Return the [X, Y] coordinate for the center point of the cell that contains the specified text.  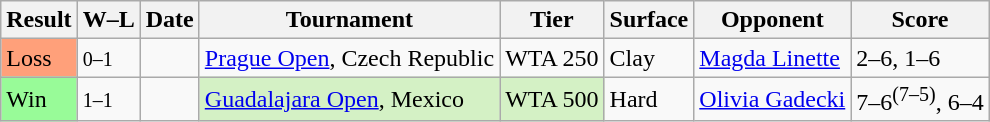
2–6, 1–6 [920, 58]
Magda Linette [772, 58]
Guadalajara Open, Mexico [349, 100]
7–6(7–5), 6–4 [920, 100]
W–L [108, 20]
WTA 500 [552, 100]
Tournament [349, 20]
Clay [649, 58]
Olivia Gadecki [772, 100]
WTA 250 [552, 58]
Surface [649, 20]
Win [39, 100]
Date [170, 20]
Tier [552, 20]
Result [39, 20]
Score [920, 20]
0–1 [108, 58]
Opponent [772, 20]
Prague Open, Czech Republic [349, 58]
1–1 [108, 100]
Loss [39, 58]
Hard [649, 100]
